Identify which cell holds the provided text, then report its (x, y) central coordinate. 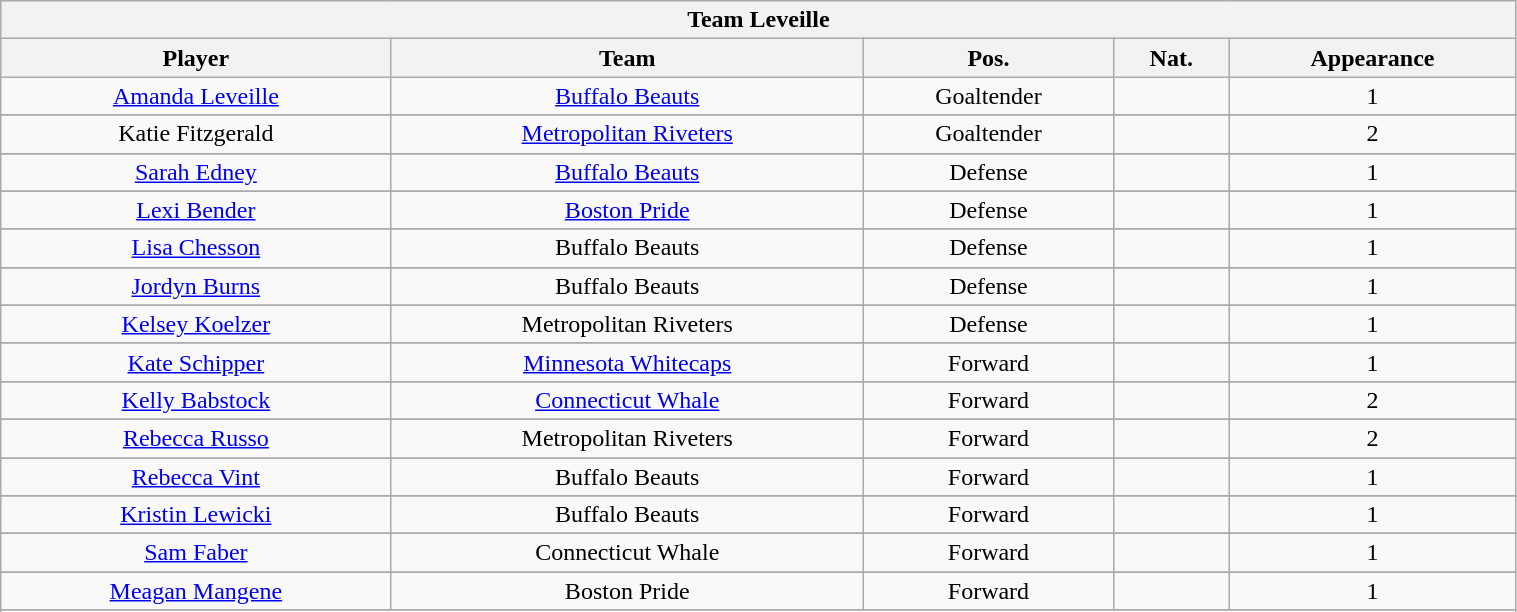
Lexi Bender (196, 210)
Lisa Chesson (196, 248)
Player (196, 58)
Team Leveille (758, 20)
Jordyn Burns (196, 286)
Nat. (1171, 58)
Sarah Edney (196, 172)
Kelly Babstock (196, 400)
Rebecca Vint (196, 477)
Meagan Mangene (196, 591)
Appearance (1372, 58)
Kristin Lewicki (196, 515)
Pos. (988, 58)
Kelsey Koelzer (196, 324)
Sam Faber (196, 553)
Katie Fitzgerald (196, 134)
Minnesota Whitecaps (627, 362)
Amanda Leveille (196, 96)
Kate Schipper (196, 362)
Rebecca Russo (196, 438)
Team (627, 58)
